From the cell containing the given text, extract its center point as [x, y] coordinate. 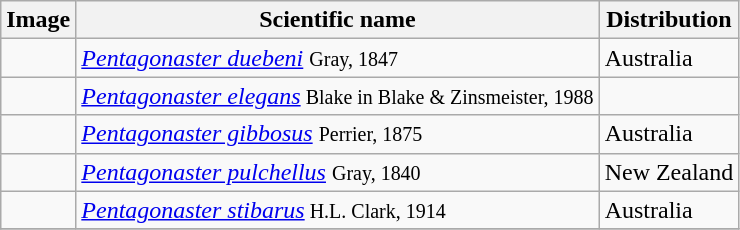
Scientific name [338, 20]
Image [38, 20]
Pentagonaster gibbosus Perrier, 1875 [338, 134]
Pentagonaster elegans Blake in Blake & Zinsmeister, 1988 [338, 96]
New Zealand [669, 172]
Distribution [669, 20]
Pentagonaster stibarus H.L. Clark, 1914 [338, 210]
Pentagonaster pulchellus Gray, 1840 [338, 172]
Pentagonaster duebeni Gray, 1847 [338, 58]
